Locate the cell with the specified text and output its [X, Y] center coordinate. 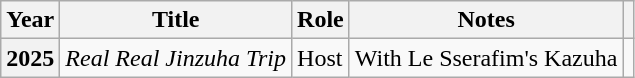
Title [176, 20]
Host [321, 58]
With Le Sserafim's Kazuha [486, 58]
Year [30, 20]
Notes [486, 20]
2025 [30, 58]
Real Real Jinzuha Trip [176, 58]
Role [321, 20]
